Search for the cell housing the specified text and yield its (X, Y) center coordinate. 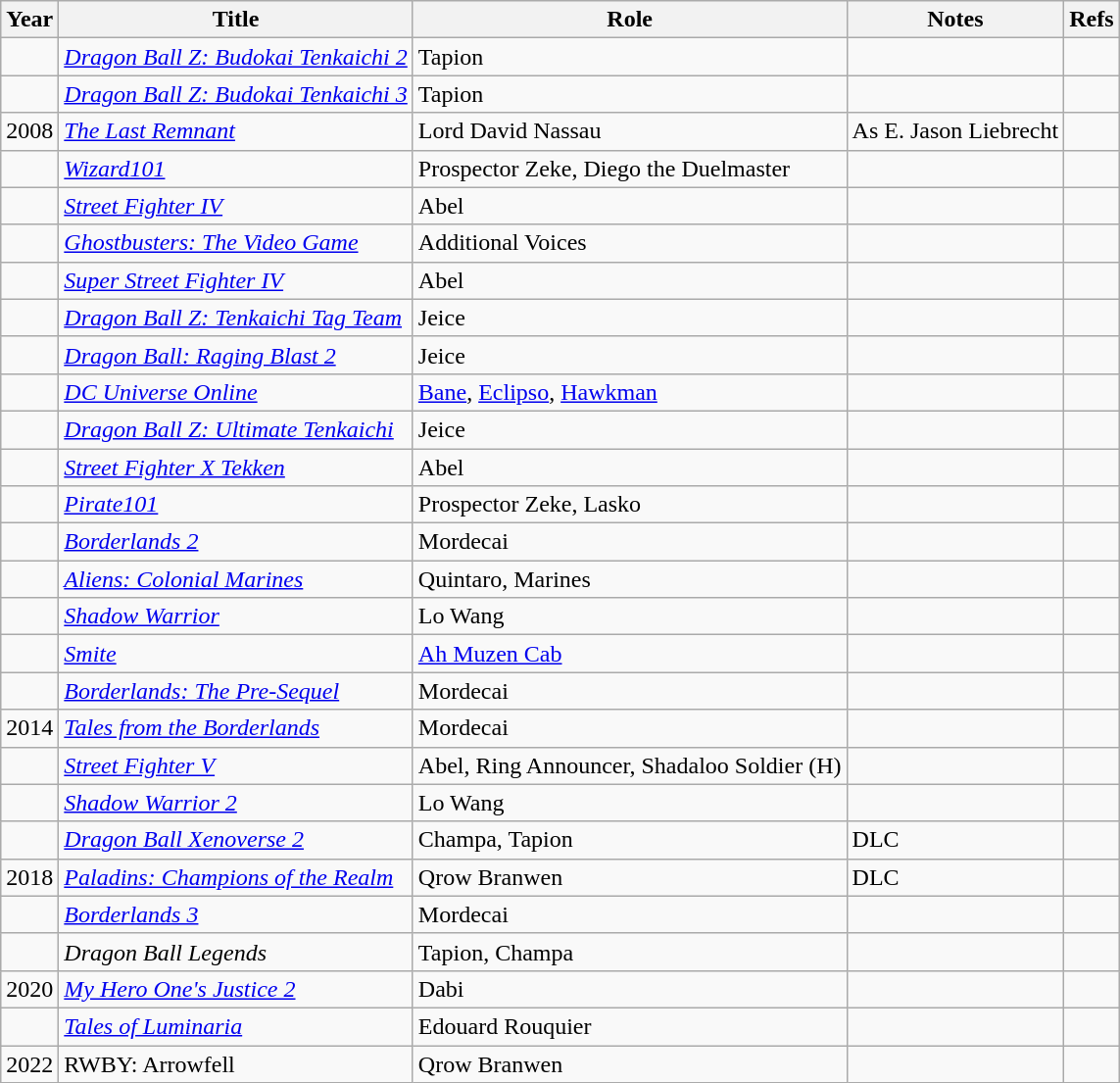
Bane, Eclipso, Hawkman (629, 392)
Ghostbusters: The Video Game (236, 243)
Dabi (629, 989)
Street Fighter IV (236, 206)
My Hero One's Justice 2 (236, 989)
Notes (955, 20)
The Last Remnant (236, 131)
Smite (236, 654)
Role (629, 20)
As E. Jason Liebrecht (955, 131)
Street Fighter X Tekken (236, 468)
2014 (29, 728)
Champa, Tapion (629, 840)
Borderlands: The Pre-Sequel (236, 691)
Ah Muzen Cab (629, 654)
RWBY: Arrowfell (236, 1063)
Shadow Warrior 2 (236, 803)
2008 (29, 131)
Dragon Ball Xenoverse 2 (236, 840)
Year (29, 20)
Title (236, 20)
Quintaro, Marines (629, 579)
Aliens: Colonial Marines (236, 579)
2022 (29, 1063)
Dragon Ball Z: Budokai Tenkaichi 2 (236, 57)
Shadow Warrior (236, 616)
Paladins: Champions of the Realm (236, 877)
Tapion, Champa (629, 952)
DC Universe Online (236, 392)
Dragon Ball Z: Budokai Tenkaichi 3 (236, 94)
Wizard101 (236, 169)
Tales of Luminaria (236, 1026)
Abel, Ring Announcer, Shadaloo Soldier (H) (629, 765)
Prospector Zeke, Lasko (629, 505)
Street Fighter V (236, 765)
Additional Voices (629, 243)
Dragon Ball Z: Tenkaichi Tag Team (236, 318)
Dragon Ball Z: Ultimate Tenkaichi (236, 429)
2018 (29, 877)
Lord David Nassau (629, 131)
Edouard Rouquier (629, 1026)
Tales from the Borderlands (236, 728)
Prospector Zeke, Diego the Duelmaster (629, 169)
Super Street Fighter IV (236, 280)
Pirate101 (236, 505)
Borderlands 3 (236, 914)
Refs (1092, 20)
Dragon Ball: Raging Blast 2 (236, 355)
Borderlands 2 (236, 542)
Dragon Ball Legends (236, 952)
2020 (29, 989)
